Capture the cell that displays the provided text and extract its [X, Y] central coordinate. 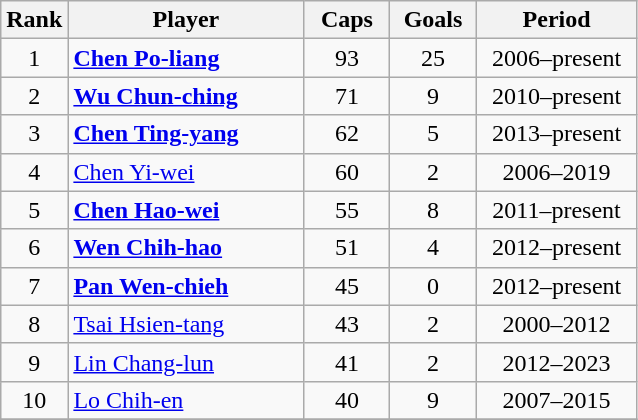
43 [347, 324]
Period [556, 20]
2006–2019 [556, 172]
41 [347, 362]
Chen Po-liang [186, 58]
45 [347, 286]
40 [347, 400]
71 [347, 96]
25 [433, 58]
3 [34, 134]
93 [347, 58]
Goals [433, 20]
Tsai Hsien-tang [186, 324]
Wen Chih-hao [186, 248]
7 [34, 286]
51 [347, 248]
Rank [34, 20]
Chen Hao-wei [186, 210]
2013–present [556, 134]
55 [347, 210]
0 [433, 286]
Chen Ting-yang [186, 134]
2000–2012 [556, 324]
2006–present [556, 58]
62 [347, 134]
Caps [347, 20]
2011–present [556, 210]
2012–2023 [556, 362]
Chen Yi-wei [186, 172]
Pan Wen-chieh [186, 286]
Wu Chun-ching [186, 96]
2007–2015 [556, 400]
Lo Chih-en [186, 400]
10 [34, 400]
Lin Chang-lun [186, 362]
Player [186, 20]
6 [34, 248]
60 [347, 172]
1 [34, 58]
2010–present [556, 96]
